Locate the cell with the specified text and output its [x, y] center coordinate. 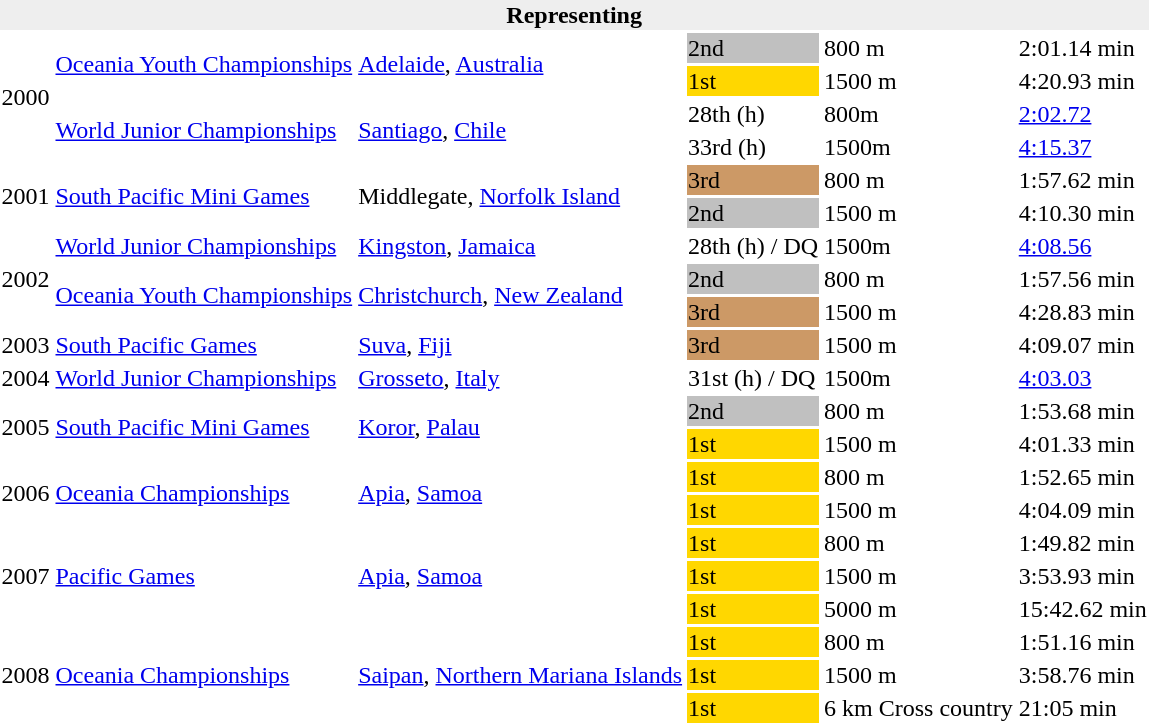
4:10.30 min [1082, 213]
4:08.56 [1082, 246]
1:57.56 min [1082, 279]
4:01.33 min [1082, 444]
4:04.09 min [1082, 510]
5000 m [919, 609]
Christchurch, New Zealand [520, 296]
4:20.93 min [1082, 81]
Pacific Games [204, 576]
28th (h) [754, 114]
1:57.62 min [1082, 180]
3:58.76 min [1082, 675]
21:05 min [1082, 708]
3:53.93 min [1082, 576]
1:51.16 min [1082, 642]
4:09.07 min [1082, 345]
Santiago, Chile [520, 130]
2004 [26, 378]
1:53.68 min [1082, 411]
2006 [26, 494]
800m [919, 114]
2005 [26, 428]
2007 [26, 576]
2:01.14 min [1082, 48]
4:28.83 min [1082, 312]
2:02.72 [1082, 114]
28th (h) / DQ [754, 246]
Adelaide, Australia [520, 64]
1:49.82 min [1082, 543]
31st (h) / DQ [754, 378]
South Pacific Games [204, 345]
2000 [26, 98]
2001 [26, 196]
33rd (h) [754, 147]
Saipan, Northern Mariana Islands [520, 675]
2003 [26, 345]
4:03.03 [1082, 378]
Grosseto, Italy [520, 378]
15:42.62 min [1082, 609]
1:52.65 min [1082, 477]
Middlegate, Norfolk Island [520, 196]
2008 [26, 675]
Kingston, Jamaica [520, 246]
Representing [574, 15]
Koror, Palau [520, 428]
6 km Cross country [919, 708]
Suva, Fiji [520, 345]
4:15.37 [1082, 147]
2002 [26, 279]
